Return [x, y] of the center of cell containing provided text 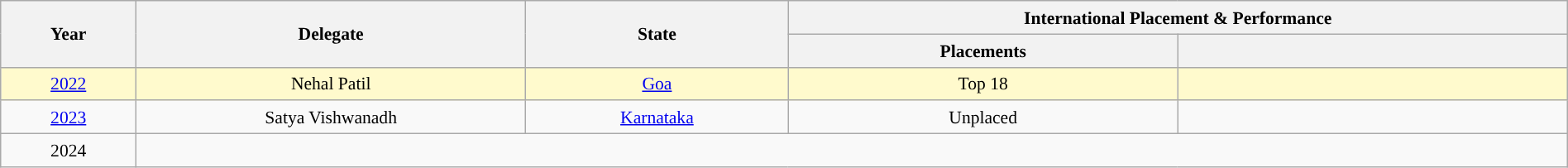
Placements [982, 50]
Year [69, 34]
2023 [69, 118]
Nehal Patil [331, 84]
Goa [657, 84]
2022 [69, 84]
2024 [69, 151]
Top 18 [982, 84]
Unplaced [982, 118]
Karnataka [657, 118]
International Placement & Performance [1178, 17]
Satya Vishwanadh [331, 118]
State [657, 34]
Delegate [331, 34]
